From the cell containing the given text, extract its center point as (x, y) coordinate. 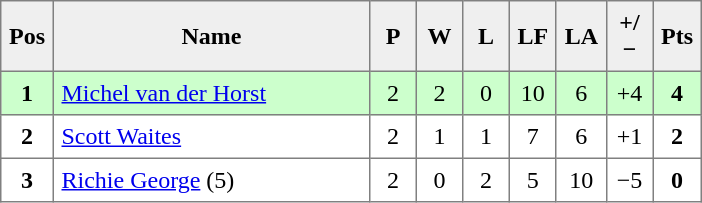
W (439, 36)
3 (27, 180)
LA (581, 36)
+/− (629, 36)
P (393, 36)
Pos (27, 36)
Scott Waites (211, 137)
+4 (629, 93)
5 (532, 180)
−5 (629, 180)
4 (677, 93)
LF (532, 36)
Pts (677, 36)
Michel van der Horst (211, 93)
L (486, 36)
Richie George (5) (211, 180)
7 (532, 137)
+1 (629, 137)
Name (211, 36)
